Scan for the cell matching the given text and deliver its (x, y) coordinate at center. 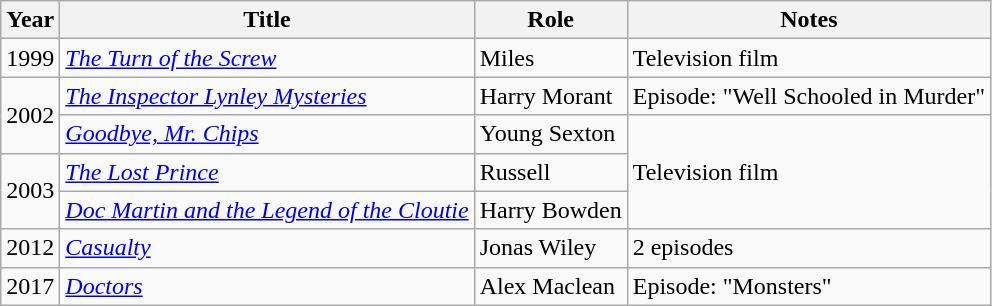
Harry Morant (550, 96)
Casualty (267, 248)
2012 (30, 248)
Goodbye, Mr. Chips (267, 134)
Alex Maclean (550, 286)
2 episodes (808, 248)
Title (267, 20)
Doctors (267, 286)
Episode: "Well Schooled in Murder" (808, 96)
Episode: "Monsters" (808, 286)
Harry Bowden (550, 210)
2002 (30, 115)
Young Sexton (550, 134)
2017 (30, 286)
Role (550, 20)
2003 (30, 191)
The Inspector Lynley Mysteries (267, 96)
Doc Martin and the Legend of the Cloutie (267, 210)
The Turn of the Screw (267, 58)
Miles (550, 58)
Notes (808, 20)
1999 (30, 58)
Russell (550, 172)
Jonas Wiley (550, 248)
Year (30, 20)
The Lost Prince (267, 172)
